Detect which cell encompasses the target text, then output its [x, y] center coordinate. 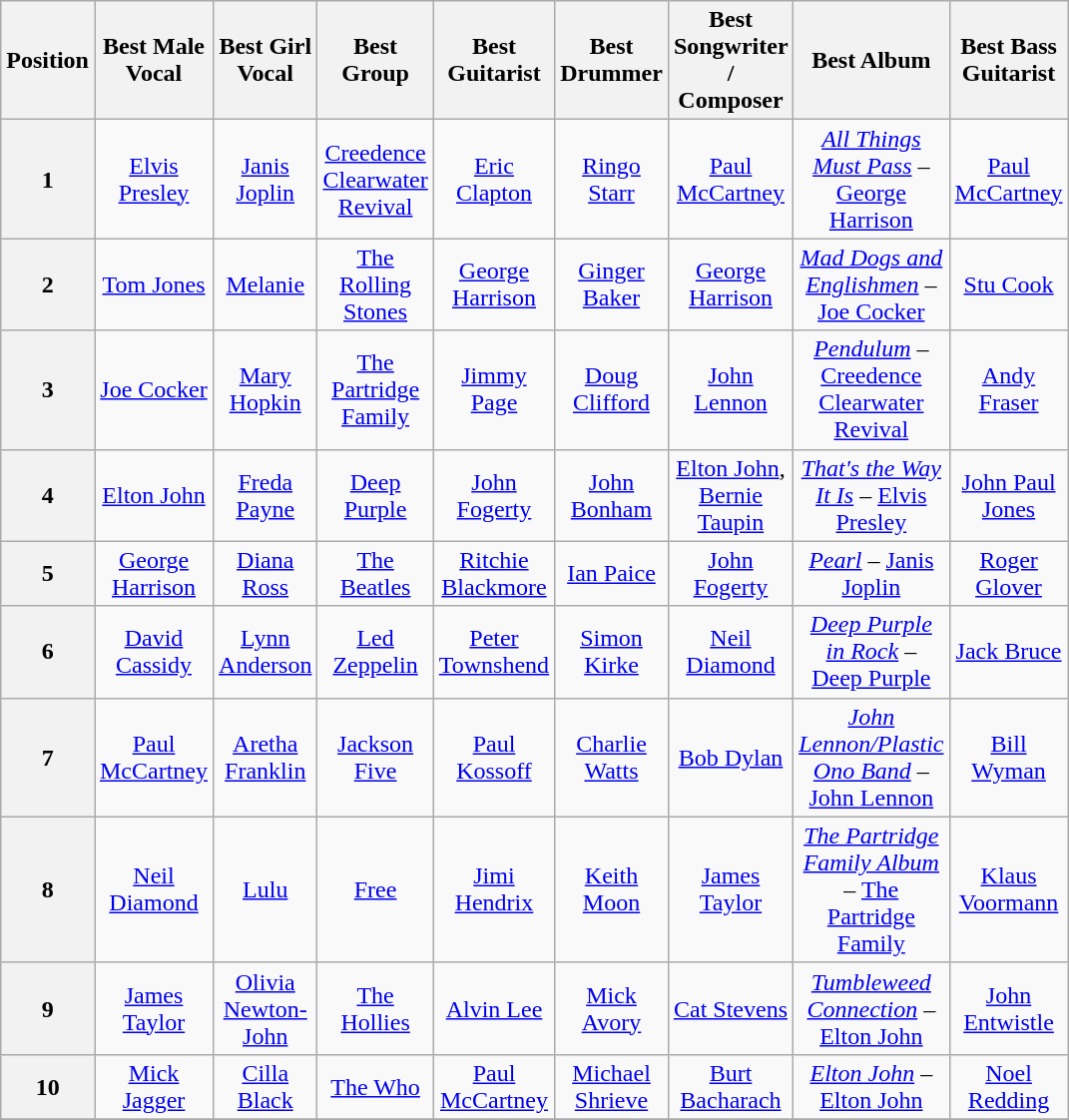
John Bonham [612, 495]
6 [48, 652]
Deep Purple in Rock – Deep Purple [871, 652]
Ritchie Blackmore [493, 573]
Creedence Clearwater Revival [375, 180]
Elton John [154, 495]
Aretha Franklin [266, 757]
Free [375, 889]
3 [48, 389]
Cilla Black [266, 1086]
Lulu [266, 889]
Jack Bruce [1008, 652]
Olivia Newton-John [266, 1008]
Ian Paice [612, 573]
John Lennon/Plastic Ono Band – John Lennon [871, 757]
Joe Cocker [154, 389]
Klaus Voormann [1008, 889]
Elton John, Bernie Taupin [731, 495]
Best Drummer [612, 60]
Janis Joplin [266, 180]
Best Guitarist [493, 60]
10 [48, 1086]
John Entwistle [1008, 1008]
Michael Shrieve [612, 1086]
Tom Jones [154, 284]
John Paul Jones [1008, 495]
The Beatles [375, 573]
Lynn Anderson [266, 652]
Deep Purple [375, 495]
The Partridge Family [375, 389]
Melanie [266, 284]
2 [48, 284]
Andy Fraser [1008, 389]
Tumbleweed Connection – Elton John [871, 1008]
Pearl – Janis Joplin [871, 573]
Best Group [375, 60]
Pendulum – Creedence Clearwater Revival [871, 389]
Jimi Hendrix [493, 889]
Mick Avory [612, 1008]
The Hollies [375, 1008]
Best Girl Vocal [266, 60]
Charlie Watts [612, 757]
Eric Clapton [493, 180]
Alvin Lee [493, 1008]
Peter Townshend [493, 652]
The Rolling Stones [375, 284]
1 [48, 180]
Ringo Starr [612, 180]
Best Album [871, 60]
The Who [375, 1086]
9 [48, 1008]
4 [48, 495]
Ginger Baker [612, 284]
Jackson Five [375, 757]
8 [48, 889]
Bill Wyman [1008, 757]
The Partridge Family Album – The Partridge Family [871, 889]
Mick Jagger [154, 1086]
Roger Glover [1008, 573]
Doug Clifford [612, 389]
7 [48, 757]
Bob Dylan [731, 757]
Freda Payne [266, 495]
Best Songwriter / Composer [731, 60]
Best Male Vocal [154, 60]
Mad Dogs and Englishmen – Joe Cocker [871, 284]
Cat Stevens [731, 1008]
Best Bass Guitarist [1008, 60]
Burt Bacharach [731, 1086]
Mary Hopkin [266, 389]
Paul Kossoff [493, 757]
That's the Way It Is – Elvis Presley [871, 495]
Noel Redding [1008, 1086]
David Cassidy [154, 652]
Diana Ross [266, 573]
Simon Kirke [612, 652]
Keith Moon [612, 889]
Jimmy Page [493, 389]
5 [48, 573]
John Lennon [731, 389]
Elton John – Elton John [871, 1086]
Led Zeppelin [375, 652]
Elvis Presley [154, 180]
Stu Cook [1008, 284]
All Things Must Pass – George Harrison [871, 180]
Position [48, 60]
